Output the (X, Y) coordinate of the center of the cell containing the given text.  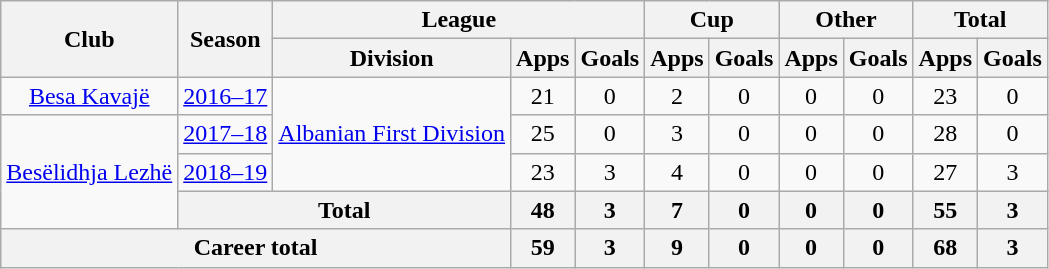
Besa Kavajë (90, 96)
25 (543, 134)
4 (677, 172)
Career total (256, 248)
55 (945, 210)
28 (945, 134)
2018–19 (226, 172)
2 (677, 96)
Club (90, 39)
2017–18 (226, 134)
7 (677, 210)
Cup (712, 20)
Other (846, 20)
27 (945, 172)
68 (945, 248)
9 (677, 248)
Besëlidhja Lezhë (90, 172)
21 (543, 96)
48 (543, 210)
59 (543, 248)
Albanian First Division (392, 134)
Season (226, 39)
Division (392, 58)
League (459, 20)
2016–17 (226, 96)
